Capture the cell that displays the provided text and extract its (X, Y) central coordinate. 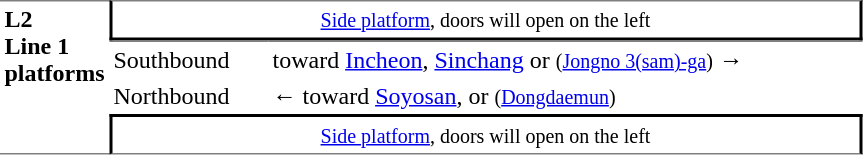
L2Line 1 platforms (54, 77)
← toward Soyosan, or (Dongdaemun) (565, 96)
Northbound (188, 96)
toward Incheon, Sinchang or (Jongno 3(sam)-ga) → (565, 59)
Southbound (188, 59)
